For the text-containing cell, return its midpoint in (x, y) coordinate format. 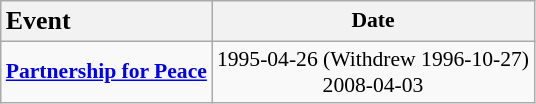
Date (373, 21)
1995-04-26 (Withdrew 1996-10-27) 2008-04-03 (373, 72)
Partnership for Peace (106, 72)
Event (106, 21)
